Return [X, Y] of the center of cell containing provided text 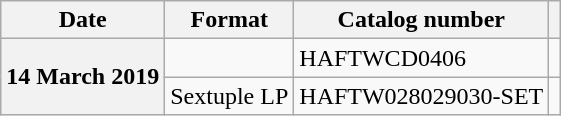
Format [230, 20]
HAFTWCD0406 [422, 58]
Sextuple LP [230, 96]
14 March 2019 [83, 77]
Date [83, 20]
Catalog number [422, 20]
HAFTW028029030-SET [422, 96]
